Locate the cell with the specified text and output its (x, y) center coordinate. 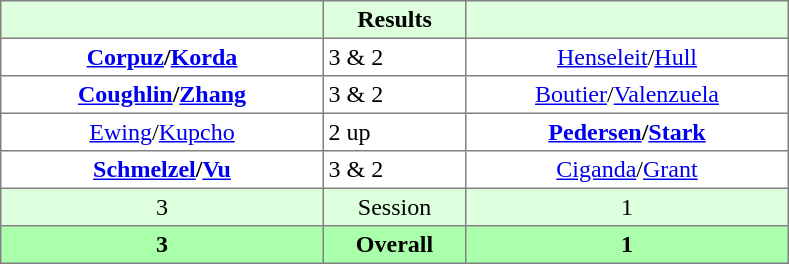
Session (394, 207)
Henseleit/Hull (627, 57)
Schmelzel/Vu (162, 170)
Results (394, 20)
Boutier/Valenzuela (627, 95)
Coughlin/Zhang (162, 95)
Pedersen/Stark (627, 132)
Ciganda/Grant (627, 170)
Corpuz/Korda (162, 57)
Ewing/Kupcho (162, 132)
Overall (394, 245)
2 up (394, 132)
